Determine the [X, Y] coordinate at the center of the cell enclosing the given text.  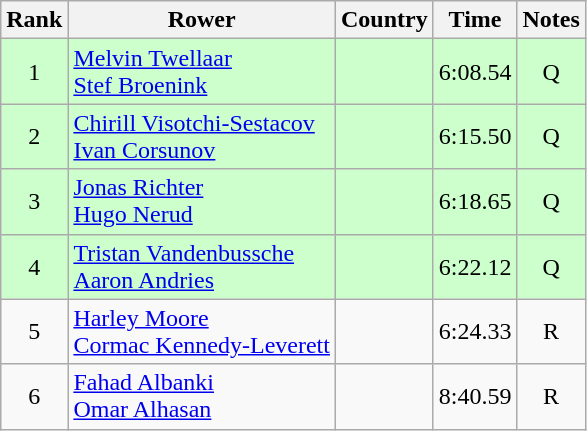
5 [34, 332]
Time [475, 20]
2 [34, 136]
6 [34, 396]
Jonas RichterHugo Nerud [202, 202]
Fahad AlbankiOmar Alhasan [202, 396]
Notes [551, 20]
6:08.54 [475, 72]
6:15.50 [475, 136]
Country [384, 20]
4 [34, 266]
3 [34, 202]
6:22.12 [475, 266]
Harley MooreCormac Kennedy-Leverett [202, 332]
Melvin TwellaarStef Broenink [202, 72]
6:24.33 [475, 332]
Rower [202, 20]
1 [34, 72]
Rank [34, 20]
8:40.59 [475, 396]
6:18.65 [475, 202]
Chirill Visotchi-SestacovIvan Corsunov [202, 136]
Tristan VandenbusscheAaron Andries [202, 266]
